Locate the cell with the specified text and output its (x, y) center coordinate. 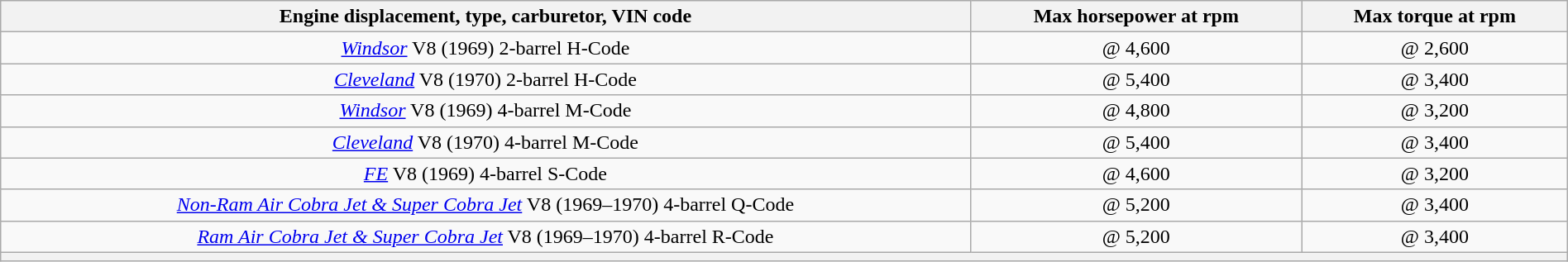
@ 2,600 (1434, 48)
Cleveland V8 (1970) 2-barrel H-Code (485, 79)
Max horsepower at rpm (1136, 17)
Non-Ram Air Cobra Jet & Super Cobra Jet V8 (1969–1970) 4-barrel Q-Code (485, 205)
Windsor V8 (1969) 2-barrel H-Code (485, 48)
Engine displacement, type, carburetor, VIN code (485, 17)
FE V8 (1969) 4-barrel S-Code (485, 174)
Windsor V8 (1969) 4-barrel M-Code (485, 111)
Max torque at rpm (1434, 17)
Cleveland V8 (1970) 4-barrel M-Code (485, 142)
@ 4,800 (1136, 111)
Ram Air Cobra Jet & Super Cobra Jet V8 (1969–1970) 4-barrel R-Code (485, 236)
